Extract the [X, Y] coordinate from the center of the cell holding the provided text.  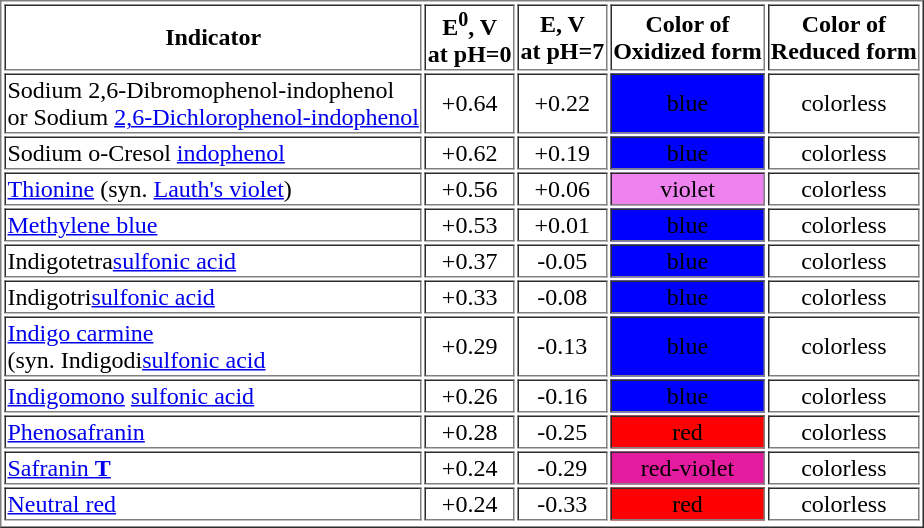
-0.16 [563, 396]
-0.08 [563, 298]
-0.29 [563, 468]
Neutral red [212, 504]
+0.28 [470, 432]
Safranin T [212, 468]
+0.53 [470, 226]
+0.29 [470, 347]
-0.33 [563, 504]
+0.19 [563, 154]
+0.01 [563, 226]
Sodium 2,6-Dibromophenol-indophenolor Sodium 2,6-Dichlorophenol-indophenol [212, 104]
E0, Vat pH=0 [470, 37]
Thionine (syn. Lauth's violet) [212, 190]
red-violet [688, 468]
+0.62 [470, 154]
Phenosafranin [212, 432]
+0.26 [470, 396]
-0.05 [563, 262]
Indigo carmine(syn. Indigodisulfonic acid [212, 347]
+0.56 [470, 190]
Color ofReduced form [844, 37]
+0.64 [470, 104]
Indigotrisulfonic acid [212, 298]
violet [688, 190]
Indigotetrasulfonic acid [212, 262]
Indigomono sulfonic acid [212, 396]
-0.25 [563, 432]
-0.13 [563, 347]
E, Vat pH=7 [563, 37]
Methylene blue [212, 226]
+0.33 [470, 298]
Sodium o-Cresol indophenol [212, 154]
+0.06 [563, 190]
Color ofOxidized form [688, 37]
+0.37 [470, 262]
+0.22 [563, 104]
Indicator [212, 37]
